For the text-containing cell, return its midpoint in [x, y] coordinate format. 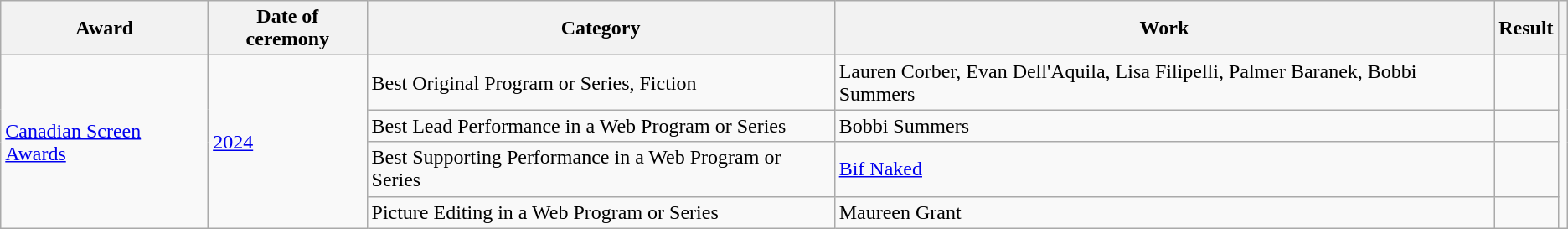
Best Supporting Performance in a Web Program or Series [601, 169]
Bif Naked [1164, 169]
Result [1526, 29]
Best Original Program or Series, Fiction [601, 82]
Canadian Screen Awards [105, 142]
Date of ceremony [288, 29]
Category [601, 29]
Maureen Grant [1164, 212]
Award [105, 29]
Best Lead Performance in a Web Program or Series [601, 126]
Lauren Corber, Evan Dell'Aquila, Lisa Filipelli, Palmer Baranek, Bobbi Summers [1164, 82]
Picture Editing in a Web Program or Series [601, 212]
Work [1164, 29]
Bobbi Summers [1164, 126]
2024 [288, 142]
